Identify which cell holds the provided text, then report its (x, y) central coordinate. 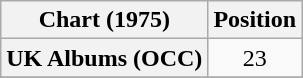
UK Albums (OCC) (104, 58)
Position (255, 20)
23 (255, 58)
Chart (1975) (104, 20)
